Return [x, y] of the center of cell containing provided text 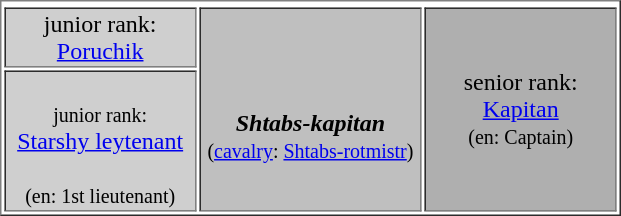
senior rank:Kapitan(en: Captain) [520, 110]
junior rank:Poruchik [100, 38]
Shtabs-kapitan(cavalry: Shtabs-rotmistr) [310, 110]
junior rank:Starshy leytenant(en: 1st lieutenant) [100, 140]
